Scan for the cell matching the given text and deliver its [X, Y] coordinate at center. 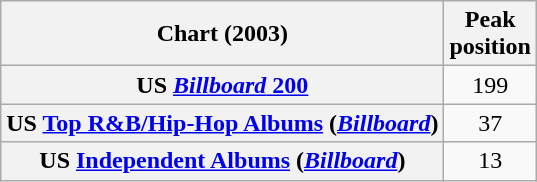
Peakposition [490, 34]
199 [490, 85]
37 [490, 123]
US Independent Albums (Billboard) [222, 161]
US Top R&B/Hip-Hop Albums (Billboard) [222, 123]
Chart (2003) [222, 34]
US Billboard 200 [222, 85]
13 [490, 161]
